Find where the given text appears and provide that cell's center as (x, y) coordinate. 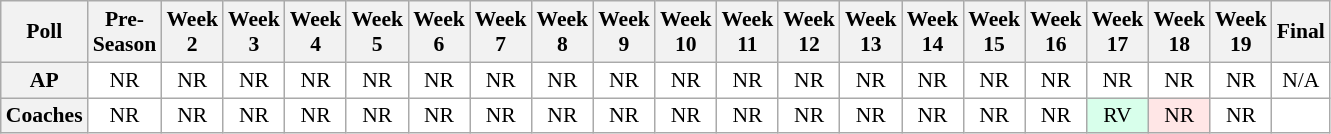
Week15 (994, 32)
N/A (1301, 80)
Week16 (1056, 32)
Pre-Season (125, 32)
Week4 (316, 32)
Week14 (933, 32)
RV (1118, 116)
AP (44, 80)
Week9 (624, 32)
Week19 (1241, 32)
Final (1301, 32)
Week5 (377, 32)
Coaches (44, 116)
Week2 (192, 32)
Week11 (748, 32)
Week18 (1179, 32)
Week10 (686, 32)
Week7 (501, 32)
Week13 (871, 32)
Week6 (439, 32)
Week17 (1118, 32)
Week3 (254, 32)
Week8 (562, 32)
Week12 (809, 32)
Poll (44, 32)
